Scan for the cell matching the given text and deliver its [X, Y] coordinate at center. 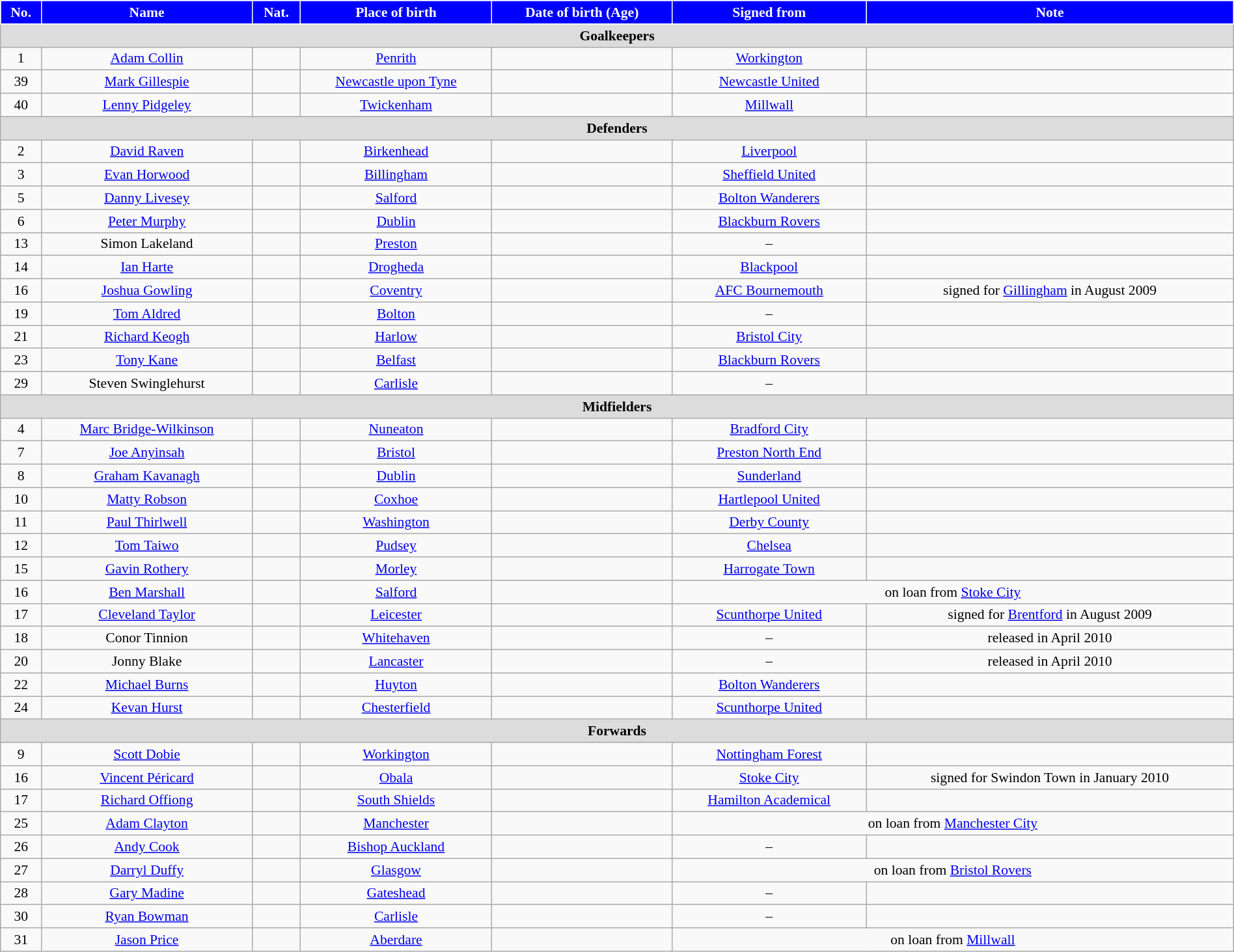
27 [21, 870]
Adam Clayton [147, 824]
Lancaster [396, 662]
Forwards [617, 731]
Nottingham Forest [769, 754]
Tony Kane [147, 360]
Sheffield United [769, 175]
Leicester [396, 615]
Harrogate Town [769, 569]
14 [21, 267]
Manchester [396, 824]
AFC Bournemouth [769, 291]
Place of birth [396, 12]
Midfielders [617, 407]
Hartlepool United [769, 499]
Penrith [396, 59]
12 [21, 546]
Danny Livesey [147, 198]
25 [21, 824]
Nuneaton [396, 429]
Chelsea [769, 546]
Bradford City [769, 429]
5 [21, 198]
Derby County [769, 523]
4 [21, 429]
30 [21, 917]
Peter Murphy [147, 221]
Bolton [396, 314]
Blackpool [769, 267]
Pudsey [396, 546]
Conor Tinnion [147, 638]
Hamilton Academical [769, 800]
signed for Swindon Town in January 2010 [1050, 778]
21 [21, 337]
15 [21, 569]
39 [21, 82]
South Shields [396, 800]
9 [21, 754]
on loan from Bristol Rovers [953, 870]
Gavin Rothery [147, 569]
13 [21, 244]
Stoke City [769, 778]
24 [21, 708]
Aberdare [396, 940]
Billingham [396, 175]
Jonny Blake [147, 662]
23 [21, 360]
Note [1050, 12]
Harlow [396, 337]
Goalkeepers [617, 36]
Marc Bridge-Wilkinson [147, 429]
Whitehaven [396, 638]
Bristol City [769, 337]
on loan from Stoke City [953, 592]
11 [21, 523]
Date of birth (Age) [582, 12]
Joe Anyinsah [147, 453]
Obala [396, 778]
Tom Taiwo [147, 546]
Mark Gillespie [147, 82]
Ben Marshall [147, 592]
Joshua Gowling [147, 291]
Gateshead [396, 893]
David Raven [147, 152]
Steven Swinglehurst [147, 383]
Twickenham [396, 105]
Paul Thirlwell [147, 523]
signed for Gillingham in August 2009 [1050, 291]
Coxhoe [396, 499]
28 [21, 893]
18 [21, 638]
Glasgow [396, 870]
Newcastle United [769, 82]
Tom Aldred [147, 314]
Jason Price [147, 940]
Morley [396, 569]
8 [21, 476]
Bristol [396, 453]
Lenny Pidgeley [147, 105]
No. [21, 12]
Belfast [396, 360]
Huyton [396, 685]
Birkenhead [396, 152]
Signed from [769, 12]
Bishop Auckland [396, 847]
1 [21, 59]
on loan from Manchester City [953, 824]
Evan Horwood [147, 175]
on loan from Millwall [953, 940]
Ryan Bowman [147, 917]
Name [147, 12]
Chesterfield [396, 708]
26 [21, 847]
Washington [396, 523]
Scott Dobie [147, 754]
3 [21, 175]
Richard Offiong [147, 800]
20 [21, 662]
Nat. [277, 12]
Preston North End [769, 453]
Ian Harte [147, 267]
Matty Robson [147, 499]
Graham Kavanagh [147, 476]
Michael Burns [147, 685]
Kevan Hurst [147, 708]
Liverpool [769, 152]
Newcastle upon Tyne [396, 82]
Defenders [617, 128]
Adam Collin [147, 59]
2 [21, 152]
Preston [396, 244]
Millwall [769, 105]
Gary Madine [147, 893]
Sunderland [769, 476]
31 [21, 940]
Coventry [396, 291]
40 [21, 105]
29 [21, 383]
Richard Keogh [147, 337]
7 [21, 453]
Andy Cook [147, 847]
Simon Lakeland [147, 244]
Darryl Duffy [147, 870]
22 [21, 685]
10 [21, 499]
Drogheda [396, 267]
signed for Brentford in August 2009 [1050, 615]
19 [21, 314]
Cleveland Taylor [147, 615]
6 [21, 221]
Vincent Péricard [147, 778]
